Return (X, Y) of the center of cell containing provided text 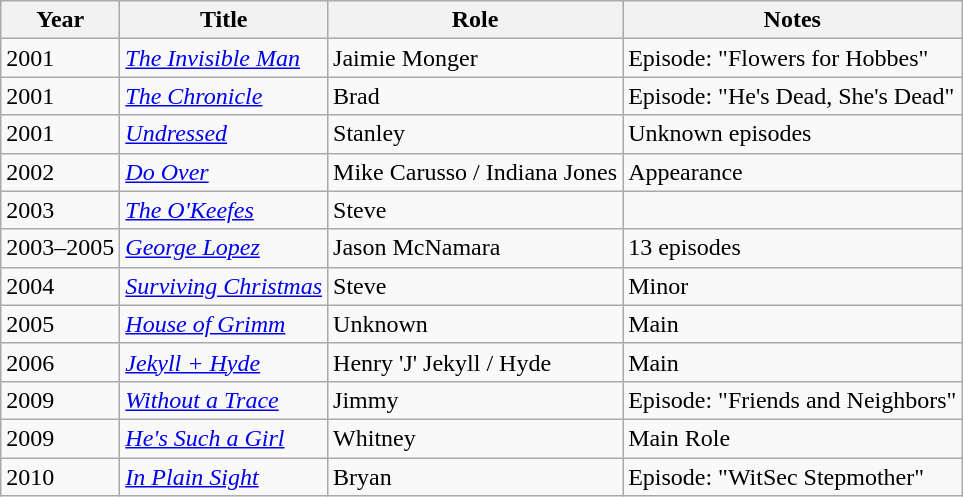
Bryan (476, 477)
2003 (60, 210)
Brad (476, 96)
2006 (60, 362)
Title (224, 20)
Appearance (792, 172)
2005 (60, 324)
Whitney (476, 438)
Henry 'J' Jekyll / Hyde (476, 362)
Jason McNamara (476, 248)
In Plain Sight (224, 477)
Surviving Christmas (224, 286)
Year (60, 20)
House of Grimm (224, 324)
Role (476, 20)
He's Such a Girl (224, 438)
13 episodes (792, 248)
2003–2005 (60, 248)
The Invisible Man (224, 58)
2004 (60, 286)
Stanley (476, 134)
Without a Trace (224, 400)
Undressed (224, 134)
Episode: "WitSec Stepmother" (792, 477)
George Lopez (224, 248)
The Chronicle (224, 96)
Mike Carusso / Indiana Jones (476, 172)
Do Over (224, 172)
Episode: "Friends and Neighbors" (792, 400)
Notes (792, 20)
Unknown (476, 324)
Jimmy (476, 400)
Episode: "He's Dead, She's Dead" (792, 96)
Jekyll + Hyde (224, 362)
Main Role (792, 438)
Episode: "Flowers for Hobbes" (792, 58)
Minor (792, 286)
2002 (60, 172)
Unknown episodes (792, 134)
2010 (60, 477)
Jaimie Monger (476, 58)
The O'Keefes (224, 210)
